Detect which cell encompasses the target text, then output its [x, y] center coordinate. 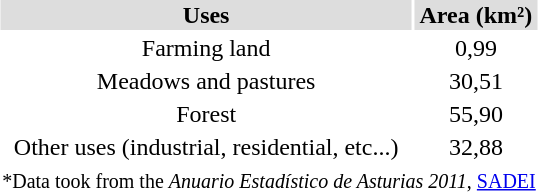
Uses [206, 15]
Forest [206, 114]
Farming land [206, 48]
Meadows and pastures [206, 81]
Other uses (industrial, residential, etc...) [206, 147]
32,88 [476, 147]
55,90 [476, 114]
0,99 [476, 48]
30,51 [476, 81]
Area (km²) [476, 15]
